From the cell containing the given text, extract its center point as [x, y] coordinate. 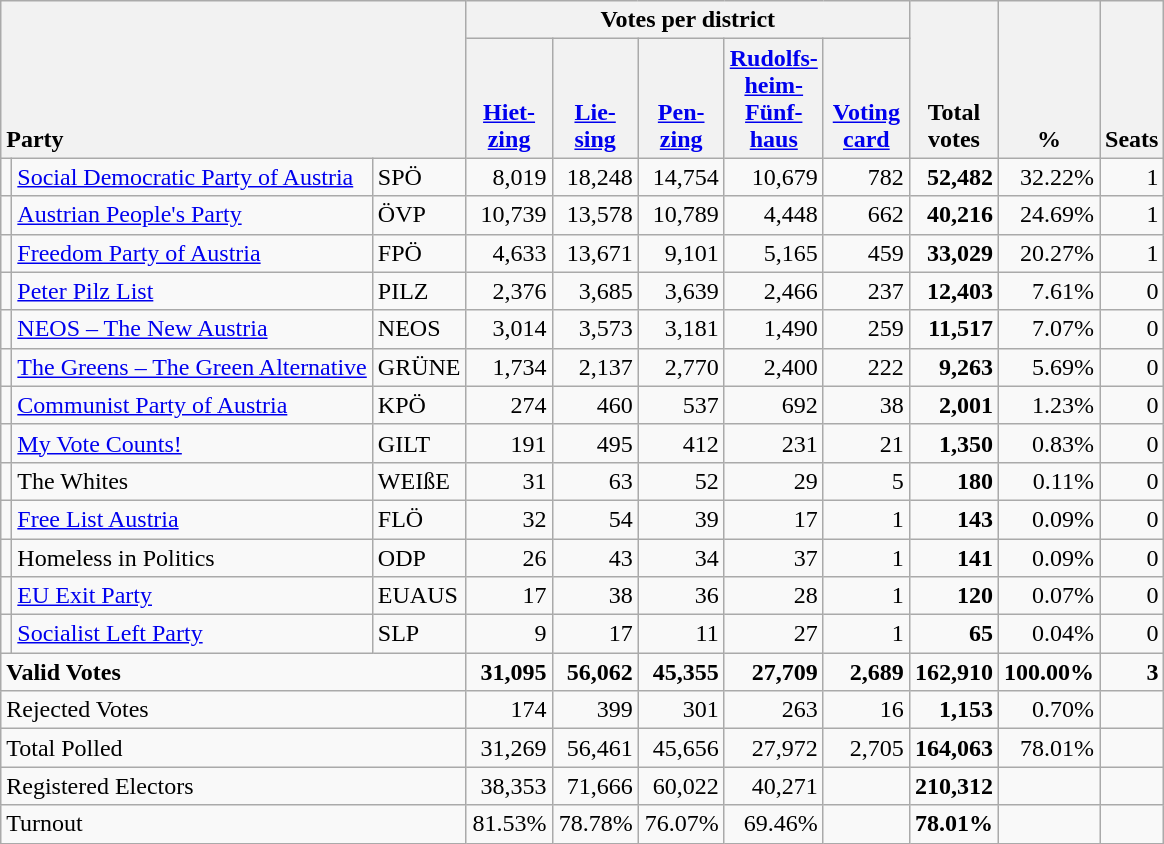
Total Polled [234, 748]
9,101 [681, 253]
Peter Pilz List [192, 291]
174 [509, 710]
10,739 [509, 215]
40,271 [774, 786]
2,689 [866, 672]
4,633 [509, 253]
71,666 [595, 786]
54 [595, 519]
5.69% [1048, 367]
7.07% [1048, 329]
Totalvotes [954, 80]
31,095 [509, 672]
1,153 [954, 710]
Lie-sing [595, 98]
43 [595, 557]
27,709 [774, 672]
0.07% [1048, 596]
782 [866, 177]
27 [774, 634]
40,216 [954, 215]
Party [234, 80]
SLP [419, 634]
301 [681, 710]
Homeless in Politics [192, 557]
662 [866, 215]
24.69% [1048, 215]
Rudolfs-heim-Fünf-haus [774, 98]
% [1048, 80]
27,972 [774, 748]
NEOS – The New Austria [192, 329]
34 [681, 557]
537 [681, 405]
7.61% [1048, 291]
Votingcard [866, 98]
EUAUS [419, 596]
EU Exit Party [192, 596]
60,022 [681, 786]
Rejected Votes [234, 710]
28 [774, 596]
ÖVP [419, 215]
2,137 [595, 367]
Austrian People's Party [192, 215]
399 [595, 710]
3,573 [595, 329]
210,312 [954, 786]
120 [954, 596]
0.04% [1048, 634]
38,353 [509, 786]
237 [866, 291]
2,376 [509, 291]
69.46% [774, 824]
The Greens – The Green Alternative [192, 367]
3,014 [509, 329]
65 [954, 634]
ODP [419, 557]
31 [509, 481]
274 [509, 405]
2,705 [866, 748]
459 [866, 253]
3 [1132, 672]
460 [595, 405]
SPÖ [419, 177]
3,181 [681, 329]
5,165 [774, 253]
0.83% [1048, 443]
45,656 [681, 748]
10,789 [681, 215]
32.22% [1048, 177]
180 [954, 481]
Turnout [234, 824]
18,248 [595, 177]
3,639 [681, 291]
Votes per district [688, 20]
Socialist Left Party [192, 634]
FLÖ [419, 519]
9,263 [954, 367]
Pen-zing [681, 98]
8,019 [509, 177]
52 [681, 481]
164,063 [954, 748]
16 [866, 710]
Valid Votes [234, 672]
263 [774, 710]
33,029 [954, 253]
11,517 [954, 329]
GILT [419, 443]
21 [866, 443]
1,490 [774, 329]
143 [954, 519]
13,578 [595, 215]
1,734 [509, 367]
GRÜNE [419, 367]
0.70% [1048, 710]
32 [509, 519]
495 [595, 443]
45,355 [681, 672]
692 [774, 405]
52,482 [954, 177]
Free List Austria [192, 519]
Communist Party of Austria [192, 405]
78.78% [595, 824]
222 [866, 367]
14,754 [681, 177]
2,400 [774, 367]
63 [595, 481]
39 [681, 519]
31,269 [509, 748]
Registered Electors [234, 786]
56,461 [595, 748]
5 [866, 481]
Seats [1132, 80]
The Whites [192, 481]
11 [681, 634]
4,448 [774, 215]
162,910 [954, 672]
Hiet-zing [509, 98]
PILZ [419, 291]
259 [866, 329]
FPÖ [419, 253]
412 [681, 443]
191 [509, 443]
37 [774, 557]
KPÖ [419, 405]
36 [681, 596]
1,350 [954, 443]
12,403 [954, 291]
NEOS [419, 329]
26 [509, 557]
2,466 [774, 291]
Freedom Party of Austria [192, 253]
20.27% [1048, 253]
56,062 [595, 672]
2,001 [954, 405]
3,685 [595, 291]
Social Democratic Party of Austria [192, 177]
76.07% [681, 824]
13,671 [595, 253]
29 [774, 481]
10,679 [774, 177]
0.11% [1048, 481]
WEIßE [419, 481]
9 [509, 634]
100.00% [1048, 672]
2,770 [681, 367]
231 [774, 443]
My Vote Counts! [192, 443]
141 [954, 557]
1.23% [1048, 405]
81.53% [509, 824]
